Output the [x, y] coordinate of the center of the cell containing the given text.  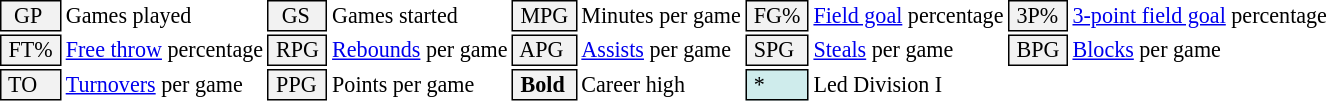
GS [298, 16]
SPG [777, 50]
GP [30, 16]
BPG [1038, 50]
Turnovers per game [164, 85]
Minutes per game [661, 16]
Games started [420, 16]
Led Division I [908, 85]
Bold [544, 85]
Field goal percentage [908, 16]
Free throw percentage [164, 50]
FG% [777, 16]
PPG [298, 85]
FT% [30, 50]
APG [544, 50]
Games played [164, 16]
* [777, 85]
Steals per game [908, 50]
3P% [1038, 16]
TO [30, 85]
Career high [661, 85]
Rebounds per game [420, 50]
Points per game [420, 85]
Assists per game [661, 50]
MPG [544, 16]
RPG [298, 50]
